Extract the [X, Y] coordinate from the center of the cell holding the provided text.  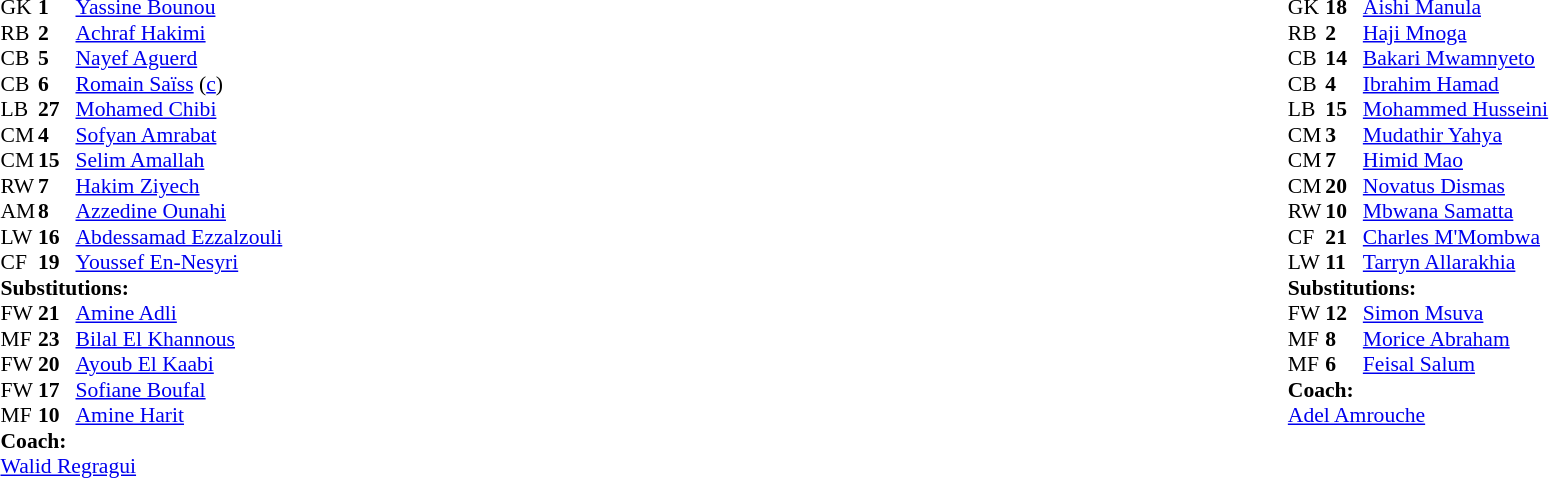
Bilal El Khannous [180, 339]
Charles M'Mombwa [1456, 237]
11 [1344, 263]
Ayoub El Kaabi [180, 365]
Amine Adli [180, 313]
Amine Harit [180, 415]
Sofyan Amrabat [180, 135]
Novatus Dismas [1456, 186]
16 [57, 237]
Himid Mao [1456, 161]
27 [57, 109]
Romain Saïss (c) [180, 84]
Feisal Salum [1456, 365]
Adel Amrouche [1418, 415]
Hakim Ziyech [180, 186]
19 [57, 263]
3 [1344, 135]
5 [57, 59]
Haji Mnoga [1456, 33]
Ibrahim Hamad [1456, 84]
Tarryn Allarakhia [1456, 263]
23 [57, 339]
Mbwana Samatta [1456, 211]
Achraf Hakimi [180, 33]
17 [57, 390]
14 [1344, 59]
Simon Msuva [1456, 313]
AM [19, 211]
12 [1344, 313]
Nayef Aguerd [180, 59]
Abdessamad Ezzalzouli [180, 237]
Morice Abraham [1456, 339]
Youssef En-Nesyri [180, 263]
Mohammed Husseini [1456, 109]
Selim Amallah [180, 161]
Azzedine Ounahi [180, 211]
Bakari Mwamnyeto [1456, 59]
Mohamed Chibi [180, 109]
Mudathir Yahya [1456, 135]
Sofiane Boufal [180, 390]
